For the text-containing cell, return its midpoint in [X, Y] coordinate format. 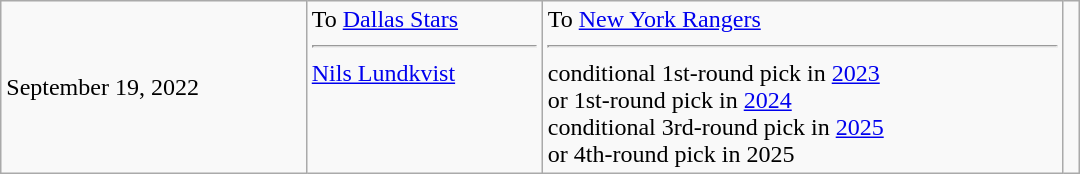
September 19, 2022 [154, 88]
To New York Rangersconditional 1st-round pick in 2023or 1st-round pick in 2024conditional 3rd-round pick in 2025or 4th-round pick in 2025 [802, 88]
To Dallas StarsNils Lundkvist [424, 88]
